For the text-containing cell, return its midpoint in (x, y) coordinate format. 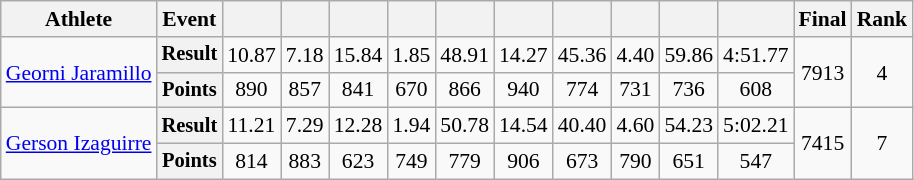
866 (464, 90)
45.36 (582, 55)
7913 (823, 72)
906 (524, 162)
Athlete (79, 19)
12.28 (358, 126)
7 (882, 144)
4.60 (635, 126)
790 (635, 162)
Event (190, 19)
940 (524, 90)
736 (688, 90)
774 (582, 90)
814 (252, 162)
547 (756, 162)
48.91 (464, 55)
Gerson Izaguirre (79, 144)
857 (305, 90)
5:02.21 (756, 126)
7415 (823, 144)
40.40 (582, 126)
Georni Jaramillo (79, 72)
14.54 (524, 126)
Rank (882, 19)
59.86 (688, 55)
7.18 (305, 55)
54.23 (688, 126)
670 (411, 90)
673 (582, 162)
1.85 (411, 55)
1.94 (411, 126)
4:51.77 (756, 55)
890 (252, 90)
15.84 (358, 55)
623 (358, 162)
4 (882, 72)
731 (635, 90)
14.27 (524, 55)
10.87 (252, 55)
Final (823, 19)
841 (358, 90)
4.40 (635, 55)
50.78 (464, 126)
883 (305, 162)
779 (464, 162)
749 (411, 162)
11.21 (252, 126)
7.29 (305, 126)
608 (756, 90)
651 (688, 162)
